Search for the cell housing the specified text and yield its [X, Y] center coordinate. 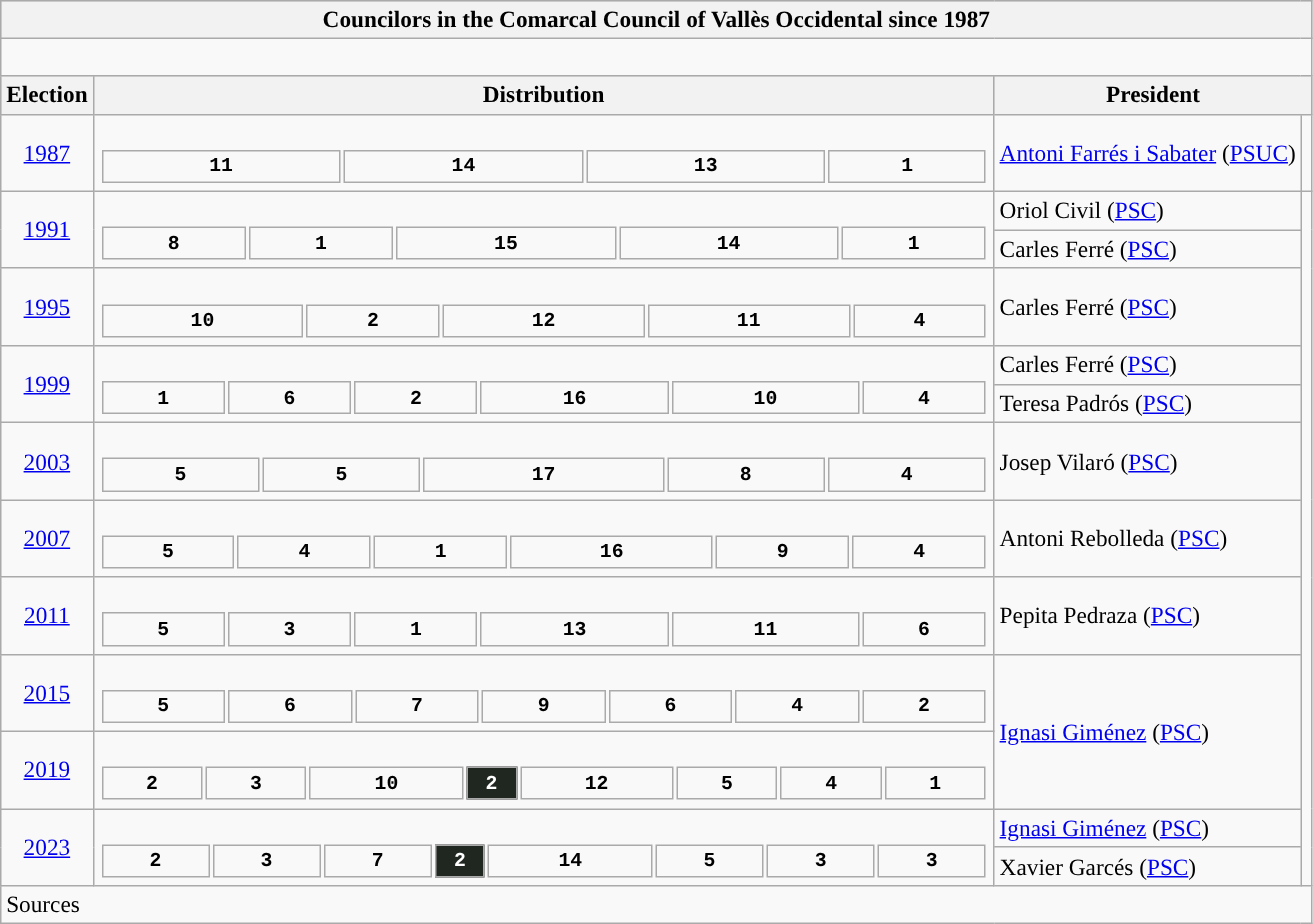
5 4 1 16 9 4 [544, 538]
5 6 7 9 6 4 2 [544, 692]
President [1153, 95]
Antoni Rebolleda (PSC) [1148, 538]
Pepita Pedraza (PSC) [1148, 616]
17 [543, 474]
Distribution [544, 95]
1995 [47, 306]
10 2 12 11 4 [544, 306]
Antoni Farrés i Sabater (PSUC) [1148, 152]
2019 [47, 770]
2015 [47, 692]
2003 [47, 460]
11 14 13 1 [544, 152]
2011 [47, 616]
Teresa Padrós (PSC) [1148, 404]
5 5 17 8 4 [544, 460]
1999 [47, 384]
Election [47, 95]
1 6 2 16 10 4 [544, 384]
15 [506, 242]
Josep Vilaró (PSC) [1148, 460]
Oriol Civil (PSC) [1148, 210]
5 3 1 13 11 6 [544, 616]
2 3 10 2 12 5 4 1 [544, 770]
8 1 15 14 1 [544, 230]
Xavier Garcés (PSC) [1148, 866]
2023 [47, 846]
1991 [47, 230]
Councilors in the Comarcal Council of Vallès Occidental since 1987 [656, 19]
Sources [656, 904]
2 3 7 2 14 5 3 3 [544, 846]
1987 [47, 152]
2007 [47, 538]
